From the cell containing the given text, extract its center point as (x, y) coordinate. 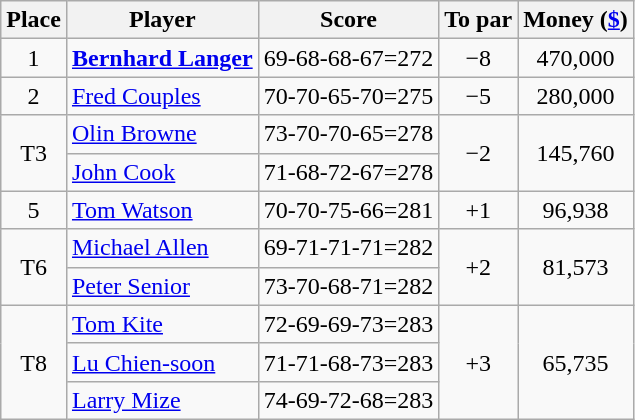
T6 (34, 267)
Michael Allen (162, 248)
−8 (478, 58)
65,735 (576, 362)
81,573 (576, 267)
Place (34, 20)
Score (348, 20)
T8 (34, 362)
+1 (478, 210)
Money ($) (576, 20)
T3 (34, 153)
Tom Watson (162, 210)
Larry Mize (162, 400)
70-70-75-66=281 (348, 210)
69-68-68-67=272 (348, 58)
+2 (478, 267)
+3 (478, 362)
Bernhard Langer (162, 58)
Fred Couples (162, 96)
Player (162, 20)
69-71-71-71=282 (348, 248)
72-69-69-73=283 (348, 324)
−2 (478, 153)
74-69-72-68=283 (348, 400)
280,000 (576, 96)
Olin Browne (162, 134)
1 (34, 58)
96,938 (576, 210)
2 (34, 96)
73-70-70-65=278 (348, 134)
71-68-72-67=278 (348, 172)
John Cook (162, 172)
−5 (478, 96)
70-70-65-70=275 (348, 96)
To par (478, 20)
Tom Kite (162, 324)
145,760 (576, 153)
5 (34, 210)
71-71-68-73=283 (348, 362)
470,000 (576, 58)
Peter Senior (162, 286)
Lu Chien-soon (162, 362)
73-70-68-71=282 (348, 286)
